Extract the [x, y] coordinate from the center of the cell holding the provided text.  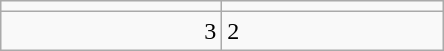
3 [112, 31]
2 [332, 31]
